For the text-containing cell, return its midpoint in [X, Y] coordinate format. 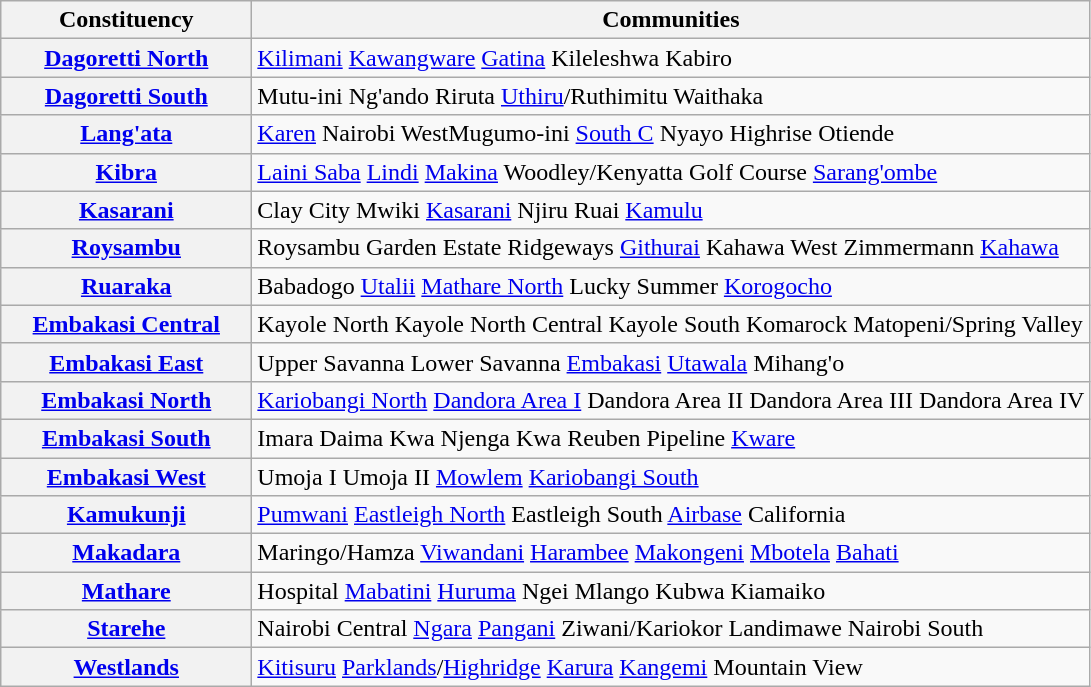
Embakasi North [126, 400]
Embakasi West [126, 477]
Starehe [126, 629]
Kilimani Kawangware Gatina Kileleshwa Kabiro [671, 58]
Roysambu [126, 248]
Kamukunji [126, 515]
Clay City Mwiki Kasarani Njiru Ruai Kamulu [671, 210]
Mathare [126, 591]
Maringo/Hamza Viwandani Harambee Makongeni Mbotela Bahati [671, 553]
Upper Savanna Lower Savanna Embakasi Utawala Mihang'o [671, 362]
Dagoretti North [126, 58]
Dagoretti South [126, 96]
Roysambu Garden Estate Ridgeways Githurai Kahawa West Zimmermann Kahawa [671, 248]
Lang'ata [126, 134]
Kayole North Kayole North Central Kayole South Komarock Matopeni/Spring Valley [671, 324]
Laini Saba Lindi Makina Woodley/Kenyatta Golf Course Sarang'ombe [671, 172]
Kitisuru Parklands/Highridge Karura Kangemi Mountain View [671, 667]
Westlands [126, 667]
Karen Nairobi WestMugumo-ini South C Nyayo Highrise Otiende [671, 134]
Makadara [126, 553]
Embakasi Central [126, 324]
Imara Daima Kwa Njenga Kwa Reuben Pipeline Kware [671, 438]
Embakasi South [126, 438]
Kasarani [126, 210]
Constituency [126, 20]
Hospital Mabatini Huruma Ngei Mlango Kubwa Kiamaiko [671, 591]
Ruaraka [126, 286]
Babadogo Utalii Mathare North Lucky Summer Korogocho [671, 286]
Communities [671, 20]
Umoja I Umoja II Mowlem Kariobangi South [671, 477]
Embakasi East [126, 362]
Mutu-ini Ng'ando Riruta Uthiru/Ruthimitu Waithaka [671, 96]
Kibra [126, 172]
Nairobi Central Ngara Pangani Ziwani/Kariokor Landimawe Nairobi South [671, 629]
Kariobangi North Dandora Area I Dandora Area II Dandora Area III Dandora Area IV [671, 400]
Pumwani Eastleigh North Eastleigh South Airbase California [671, 515]
